From the cell containing the given text, extract its center point as [x, y] coordinate. 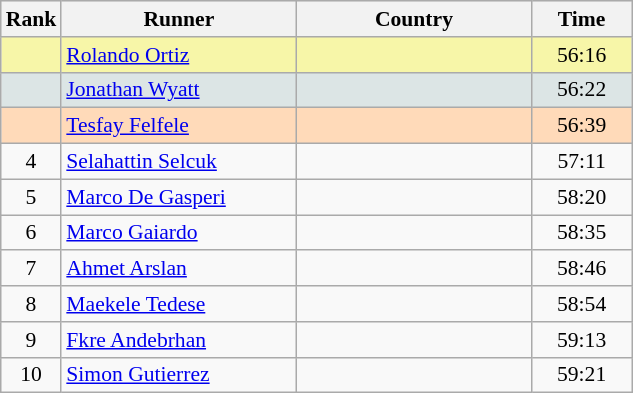
Tesfay Felfele [178, 126]
Jonathan Wyatt [178, 90]
Maekele Tedese [178, 304]
7 [32, 269]
59:21 [582, 375]
58:35 [582, 233]
5 [32, 197]
9 [32, 340]
Marco De Gasperi [178, 197]
Ahmet Arslan [178, 269]
Selahattin Selcuk [178, 162]
Rank [32, 19]
Runner [178, 19]
Rolando Ortiz [178, 55]
59:13 [582, 340]
Marco Gaiardo [178, 233]
6 [32, 233]
Fkre Andebrhan [178, 340]
58:54 [582, 304]
Time [582, 19]
57:11 [582, 162]
56:39 [582, 126]
58:20 [582, 197]
Simon Gutierrez [178, 375]
56:16 [582, 55]
56:22 [582, 90]
58:46 [582, 269]
8 [32, 304]
4 [32, 162]
Country [414, 19]
10 [32, 375]
